Provide the (X, Y) coordinate of the cell's center where the given text is located.  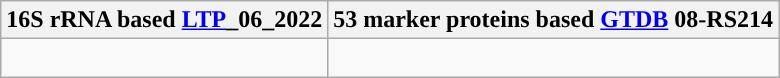
16S rRNA based LTP_06_2022 (164, 20)
53 marker proteins based GTDB 08-RS214 (554, 20)
